Search for the cell housing the specified text and yield its [X, Y] center coordinate. 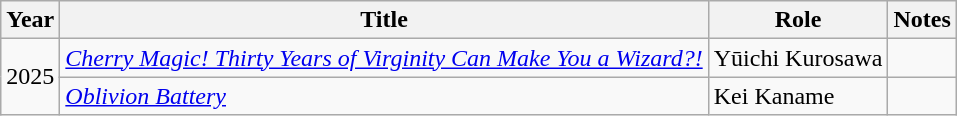
Role [798, 20]
Oblivion Battery [384, 96]
Notes [922, 20]
Kei Kaname [798, 96]
Title [384, 20]
Year [30, 20]
Yūichi Kurosawa [798, 58]
Cherry Magic! Thirty Years of Virginity Can Make You a Wizard?! [384, 58]
2025 [30, 77]
